Find where the given text appears and provide that cell's center as (x, y) coordinate. 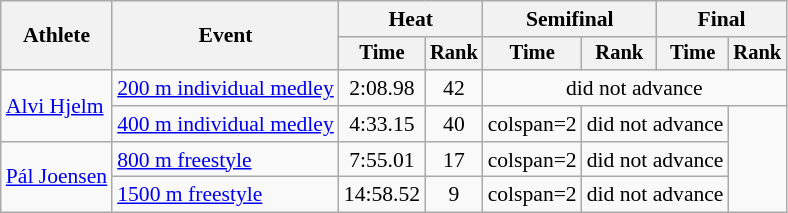
17 (454, 160)
40 (454, 124)
7:55.01 (382, 160)
800 m freestyle (226, 160)
1500 m freestyle (226, 195)
Final (722, 19)
Alvi Hjelm (56, 106)
400 m individual medley (226, 124)
Heat (411, 19)
2:08.98 (382, 88)
200 m individual medley (226, 88)
42 (454, 88)
14:58.52 (382, 195)
Pál Joensen (56, 178)
Event (226, 36)
Athlete (56, 36)
9 (454, 195)
Semifinal (570, 19)
4:33.15 (382, 124)
